Capture the cell that displays the provided text and extract its [x, y] central coordinate. 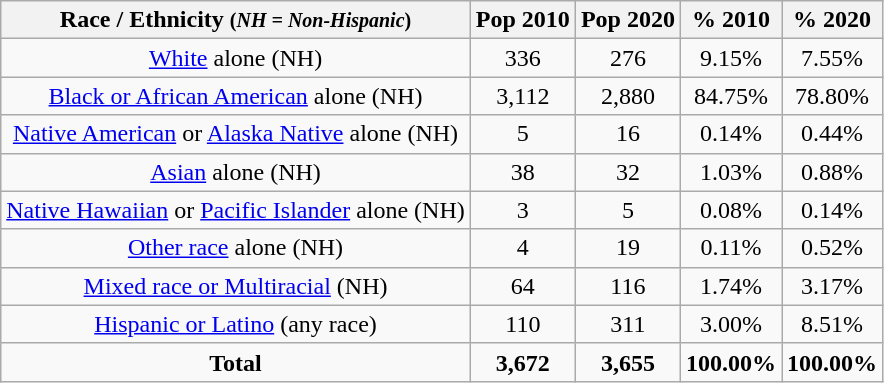
16 [628, 134]
38 [522, 172]
3,112 [522, 96]
336 [522, 58]
110 [522, 324]
3,655 [628, 362]
116 [628, 286]
Hispanic or Latino (any race) [236, 324]
0.08% [730, 210]
64 [522, 286]
Black or African American alone (NH) [236, 96]
3,672 [522, 362]
3 [522, 210]
2,880 [628, 96]
8.51% [832, 324]
0.11% [730, 248]
311 [628, 324]
3.17% [832, 286]
276 [628, 58]
Native Hawaiian or Pacific Islander alone (NH) [236, 210]
78.80% [832, 96]
1.03% [730, 172]
0.44% [832, 134]
Race / Ethnicity (NH = Non-Hispanic) [236, 20]
1.74% [730, 286]
Total [236, 362]
32 [628, 172]
Other race alone (NH) [236, 248]
84.75% [730, 96]
7.55% [832, 58]
% 2010 [730, 20]
Asian alone (NH) [236, 172]
Native American or Alaska Native alone (NH) [236, 134]
Pop 2020 [628, 20]
White alone (NH) [236, 58]
Mixed race or Multiracial (NH) [236, 286]
Pop 2010 [522, 20]
3.00% [730, 324]
0.52% [832, 248]
9.15% [730, 58]
4 [522, 248]
19 [628, 248]
% 2020 [832, 20]
0.88% [832, 172]
